Determine the (X, Y) coordinate at the center of the cell enclosing the given text.  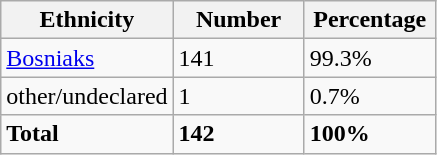
100% (370, 134)
Bosniaks (87, 58)
Total (87, 134)
141 (238, 58)
other/undeclared (87, 96)
Percentage (370, 20)
0.7% (370, 96)
99.3% (370, 58)
1 (238, 96)
Ethnicity (87, 20)
142 (238, 134)
Number (238, 20)
